From the cell containing the given text, extract its center point as (X, Y) coordinate. 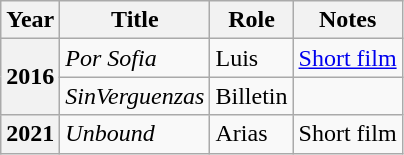
Unbound (135, 134)
Title (135, 20)
2016 (30, 77)
Por Sofia (135, 58)
SinVerguenzas (135, 96)
Notes (348, 20)
2021 (30, 134)
Luis (252, 58)
Year (30, 20)
Billetin (252, 96)
Arias (252, 134)
Role (252, 20)
